Locate the cell with the specified text and output its [X, Y] center coordinate. 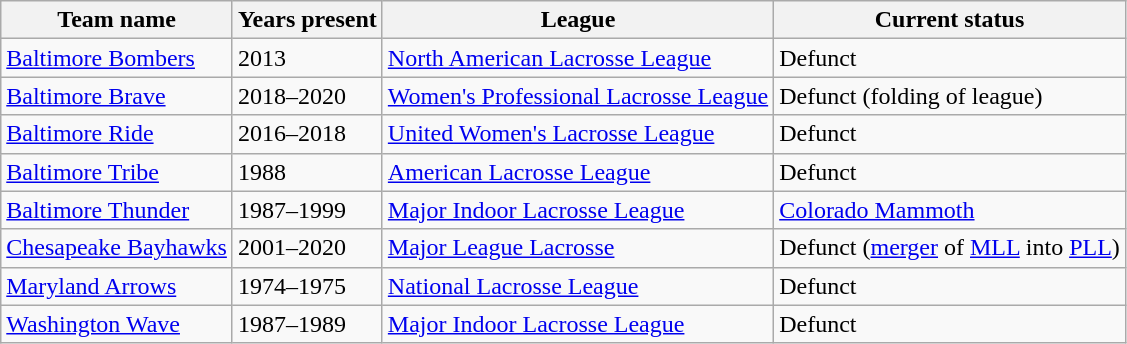
Chesapeake Bayhawks [117, 248]
Baltimore Tribe [117, 172]
1974–1975 [307, 286]
Major League Lacrosse [578, 248]
Defunct (merger of MLL into PLL) [950, 248]
Maryland Arrows [117, 286]
Baltimore Brave [117, 96]
Colorado Mammoth [950, 210]
Baltimore Bombers [117, 58]
Women's Professional Lacrosse League [578, 96]
2018–2020 [307, 96]
Team name [117, 20]
North American Lacrosse League [578, 58]
Years present [307, 20]
2013 [307, 58]
Baltimore Thunder [117, 210]
United Women's Lacrosse League [578, 134]
Washington Wave [117, 324]
League [578, 20]
Current status [950, 20]
Baltimore Ride [117, 134]
2016–2018 [307, 134]
1987–1999 [307, 210]
1987–1989 [307, 324]
American Lacrosse League [578, 172]
National Lacrosse League [578, 286]
Defunct (folding of league) [950, 96]
1988 [307, 172]
2001–2020 [307, 248]
